For the text-containing cell, return its midpoint in (X, Y) coordinate format. 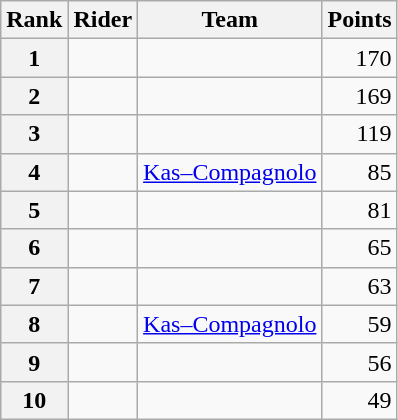
Rider (103, 20)
119 (360, 134)
63 (360, 286)
2 (34, 96)
49 (360, 400)
4 (34, 172)
Team (230, 20)
169 (360, 96)
8 (34, 324)
3 (34, 134)
5 (34, 210)
170 (360, 58)
Points (360, 20)
1 (34, 58)
56 (360, 362)
65 (360, 248)
6 (34, 248)
85 (360, 172)
59 (360, 324)
Rank (34, 20)
7 (34, 286)
9 (34, 362)
10 (34, 400)
81 (360, 210)
